Detect which cell encompasses the target text, then output its (x, y) center coordinate. 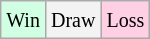
Loss (126, 20)
Draw (72, 20)
Win (24, 20)
